From the cell containing the given text, extract its center point as (X, Y) coordinate. 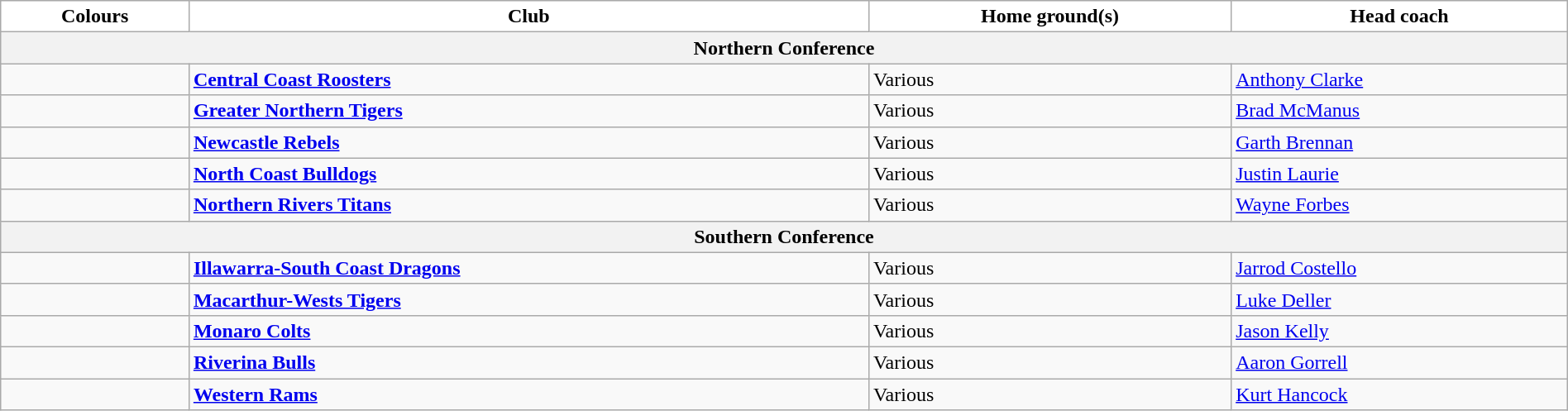
Monaro Colts (528, 331)
Macarthur-Wests Tigers (528, 299)
Wayne Forbes (1399, 205)
Northern Conference (784, 48)
Aaron Gorrell (1399, 362)
Colours (95, 17)
Jarrod Costello (1399, 268)
Northern Rivers Titans (528, 205)
Justin Laurie (1399, 174)
Head coach (1399, 17)
Newcastle Rebels (528, 142)
Jason Kelly (1399, 331)
Garth Brennan (1399, 142)
North Coast Bulldogs (528, 174)
Club (528, 17)
Luke Deller (1399, 299)
Riverina Bulls (528, 362)
Home ground(s) (1049, 17)
Brad McManus (1399, 111)
Southern Conference (784, 237)
Central Coast Roosters (528, 79)
Greater Northern Tigers (528, 111)
Kurt Hancock (1399, 394)
Anthony Clarke (1399, 79)
Western Rams (528, 394)
Illawarra-South Coast Dragons (528, 268)
